Extract the (X, Y) coordinate from the center of the cell holding the provided text.  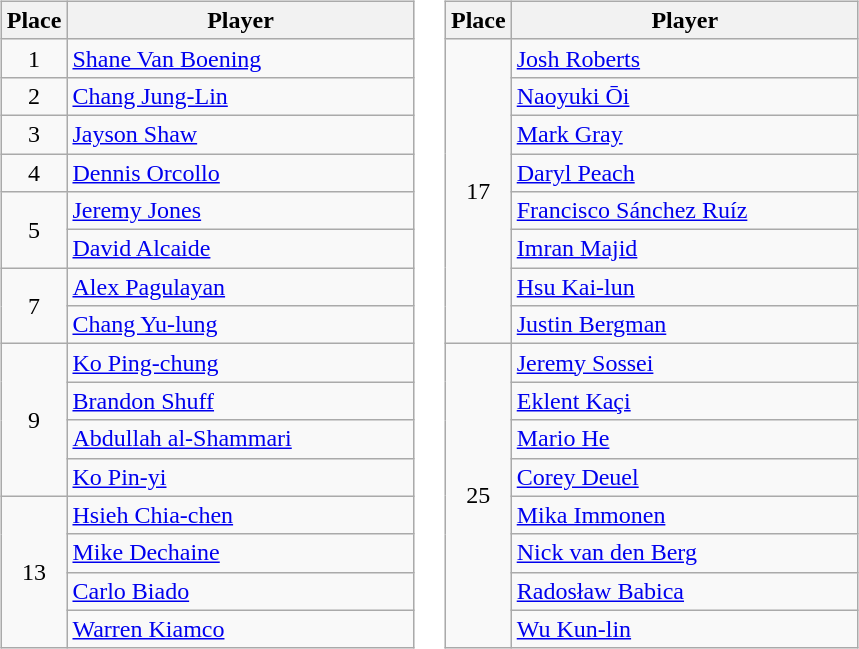
Chang Jung-Lin (240, 96)
Chang Yu-lung (240, 325)
9 (34, 420)
1 (34, 58)
Shane Van Boening (240, 58)
7 (34, 306)
4 (34, 173)
Corey Deuel (684, 477)
Alex Pagulayan (240, 287)
Daryl Peach (684, 173)
Wu Kun-lin (684, 629)
Imran Majid (684, 249)
3 (34, 134)
2 (34, 96)
Jeremy Jones (240, 211)
25 (479, 496)
Dennis Orcollo (240, 173)
Brandon Shuff (240, 401)
Carlo Biado (240, 591)
Jayson Shaw (240, 134)
Francisco Sánchez Ruíz (684, 211)
Hsieh Chia-chen (240, 515)
Mike Dechaine (240, 553)
Radosław Babica (684, 591)
Josh Roberts (684, 58)
Warren Kiamco (240, 629)
Naoyuki Ōi (684, 96)
Nick van den Berg (684, 553)
Eklent Kaçi (684, 401)
Mario He (684, 439)
Ko Pin-yi (240, 477)
17 (479, 191)
Hsu Kai-lun (684, 287)
Mika Immonen (684, 515)
Abdullah al-Shammari (240, 439)
Ko Ping-chung (240, 363)
Mark Gray (684, 134)
Justin Bergman (684, 325)
13 (34, 572)
5 (34, 230)
David Alcaide (240, 249)
Jeremy Sossei (684, 363)
